Extract the (x, y) coordinate from the center of the cell holding the provided text.  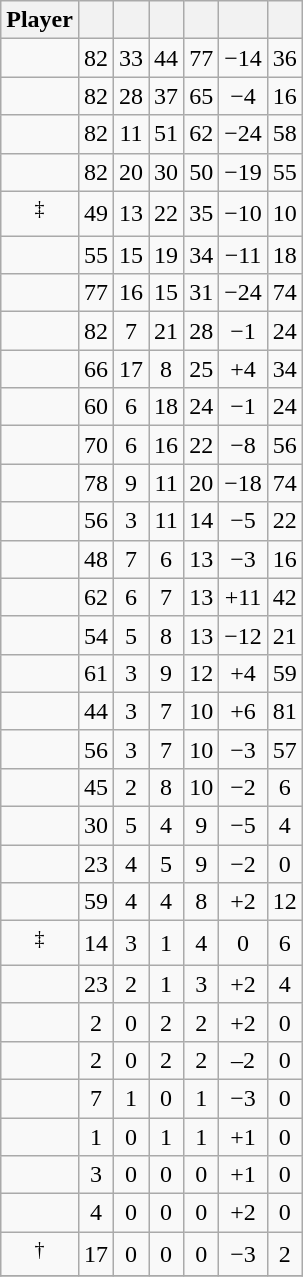
+6 (244, 711)
51 (166, 134)
36 (284, 58)
–2 (244, 1060)
−14 (244, 58)
35 (202, 214)
−11 (244, 255)
+11 (244, 597)
54 (96, 635)
† (40, 1254)
31 (202, 293)
49 (96, 214)
50 (202, 172)
−8 (244, 445)
60 (96, 407)
58 (284, 134)
−12 (244, 635)
19 (166, 255)
42 (284, 597)
−19 (244, 172)
−10 (244, 214)
45 (96, 787)
−4 (244, 96)
25 (202, 369)
78 (96, 483)
57 (284, 749)
66 (96, 369)
61 (96, 673)
37 (166, 96)
48 (96, 559)
65 (202, 96)
33 (132, 58)
70 (96, 445)
81 (284, 711)
Player (40, 20)
−18 (244, 483)
